Identify which cell holds the provided text, then report its [x, y] central coordinate. 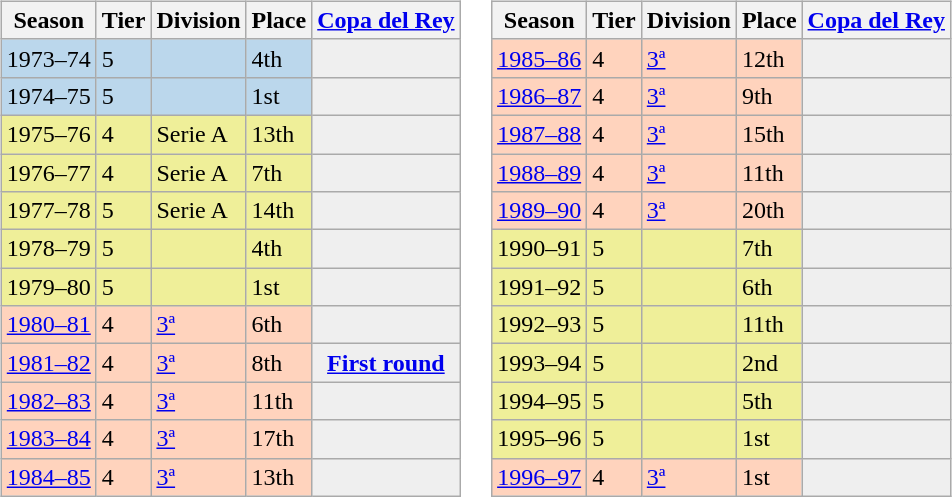
1973–74 [48, 58]
1975–76 [48, 134]
1989–90 [540, 211]
1994–95 [540, 401]
2nd [769, 363]
1983–84 [48, 439]
15th [769, 134]
1995–96 [540, 439]
First round [386, 363]
20th [769, 211]
1979–80 [48, 287]
1987–88 [540, 134]
1982–83 [48, 401]
1974–75 [48, 96]
12th [769, 58]
17th [279, 439]
1988–89 [540, 173]
8th [279, 363]
1978–79 [48, 249]
1980–81 [48, 325]
9th [769, 96]
1981–82 [48, 363]
5th [769, 401]
1976–77 [48, 173]
1992–93 [540, 325]
1990–91 [540, 249]
1986–87 [540, 96]
14th [279, 211]
1993–94 [540, 363]
1996–97 [540, 477]
1984–85 [48, 477]
1977–78 [48, 211]
1991–92 [540, 287]
1985–86 [540, 58]
